Return the (x, y) coordinate for the center point of the cell that contains the specified text.  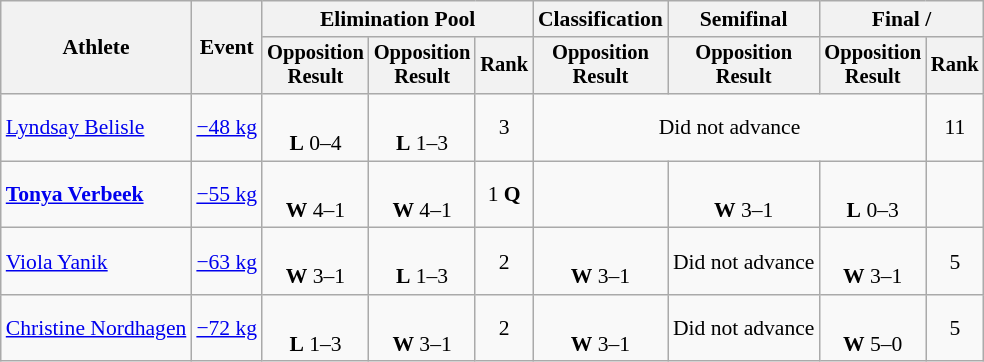
−63 kg (226, 262)
W 5–0 (872, 328)
−55 kg (226, 194)
Final / (901, 19)
Event (226, 48)
Classification (600, 19)
−72 kg (226, 328)
Semifinal (744, 19)
11 (955, 128)
Christine Nordhagen (96, 328)
1 Q (504, 194)
Elimination Pool (398, 19)
Tonya Verbeek (96, 194)
−48 kg (226, 128)
Athlete (96, 48)
Viola Yanik (96, 262)
L 0–3 (872, 194)
Lyndsay Belisle (96, 128)
3 (504, 128)
L 0–4 (316, 128)
